Return the [x, y] coordinate for the center point of the cell that contains the specified text.  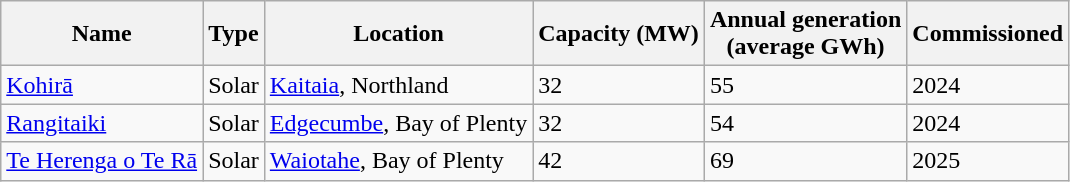
69 [805, 161]
Annual generation (average GWh) [805, 34]
42 [619, 161]
54 [805, 123]
Name [102, 34]
Commissioned [988, 34]
Type [234, 34]
Kohirā [102, 85]
Location [398, 34]
55 [805, 85]
2025 [988, 161]
Kaitaia, Northland [398, 85]
Rangitaiki [102, 123]
Edgecumbe, Bay of Plenty [398, 123]
Waiotahe, Bay of Plenty [398, 161]
Capacity (MW) [619, 34]
Te Herenga o Te Rā [102, 161]
